Return [x, y] of the center of cell containing provided text 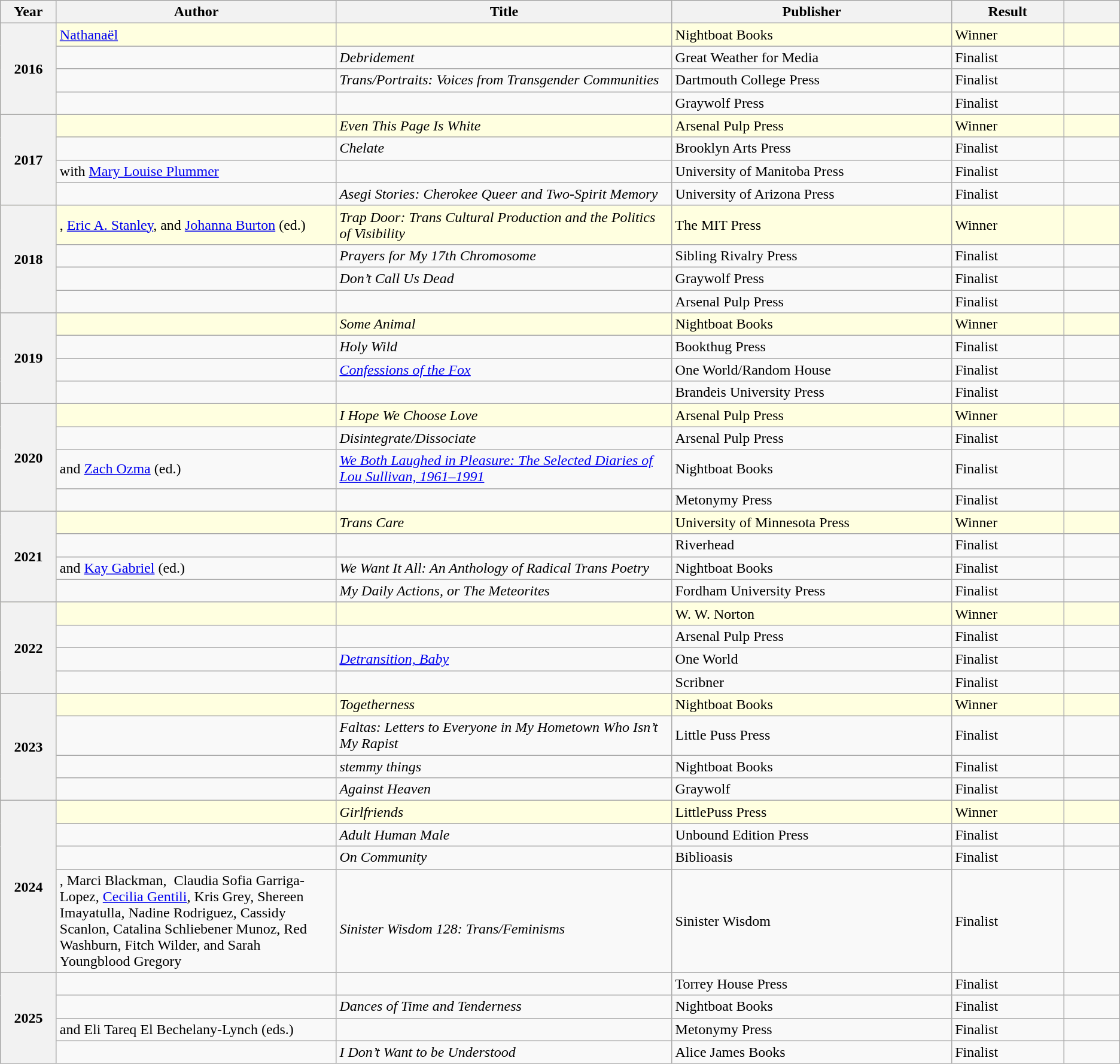
Faltas: Letters to Everyone in My Hometown Who Isn’t My Rapist [504, 736]
Girlfriends [504, 812]
Year [29, 12]
I Hope We Choose Love [504, 415]
Title [504, 12]
Result [1008, 12]
2022 [29, 647]
We Want It All: An Anthology of Radical Trans Poetry [504, 568]
University of Minnesota Press [812, 522]
Scribner [812, 682]
I Don’t Want to be Understood [504, 1052]
University of Arizona Press [812, 194]
The MIT Press [812, 225]
Trap Door: Trans Cultural Production and the Politics of Visibility [504, 225]
Some Animal [504, 324]
Publisher [812, 12]
Riverhead [812, 545]
One World/Random House [812, 370]
2017 [29, 160]
2018 [29, 259]
Prayers for My 17th Chromosome [504, 256]
Brandeis University Press [812, 393]
2016 [29, 69]
Dartmouth College Press [812, 80]
Togetherness [504, 705]
W. W. Norton [812, 613]
Adult Human Male [504, 835]
Alice James Books [812, 1052]
We Both Laughed in Pleasure: The Selected Diaries of Lou Sullivan, 1961–1991 [504, 469]
Holy Wild [504, 347]
Dances of Time and Tenderness [504, 1007]
Sibling Rivalry Press [812, 256]
Debridement [504, 57]
Bookthug Press [812, 347]
Fordham University Press [812, 591]
and Eli Tareq El Bechelany-Lynch (eds.) [196, 1029]
Graywolf [812, 789]
Against Heaven [504, 789]
Author [196, 12]
Biblioasis [812, 858]
Great Weather for Media [812, 57]
On Community [504, 858]
Torrey House Press [812, 984]
, Eric A. Stanley, and Johanna Burton (ed.) [196, 225]
2025 [29, 1018]
and Kay Gabriel (ed.) [196, 568]
University of Manitoba Press [812, 171]
Sinister Wisdom 128: Trans/Feminisms [504, 920]
Little Puss Press [812, 736]
Even This Page Is White [504, 126]
2023 [29, 747]
Trans Care [504, 522]
LittlePuss Press [812, 812]
2021 [29, 557]
Don’t Call Us Dead [504, 278]
2020 [29, 457]
Nathanaël [196, 35]
Detransition, Baby [504, 659]
2019 [29, 358]
One World [812, 659]
Trans/Portraits: Voices from Transgender Communities [504, 80]
Asegi Stories: Cherokee Queer and Two-Spirit Memory [504, 194]
Sinister Wisdom [812, 920]
Disintegrate/Dissociate [504, 438]
My Daily Actions, or The Meteorites [504, 591]
Brooklyn Arts Press [812, 148]
Chelate [504, 148]
2024 [29, 887]
and Zach Ozma (ed.) [196, 469]
Unbound Edition Press [812, 835]
stemmy things [504, 767]
Confessions of the Fox [504, 370]
with Mary Louise Plummer [196, 171]
